Locate the cell with the specified text and output its (x, y) center coordinate. 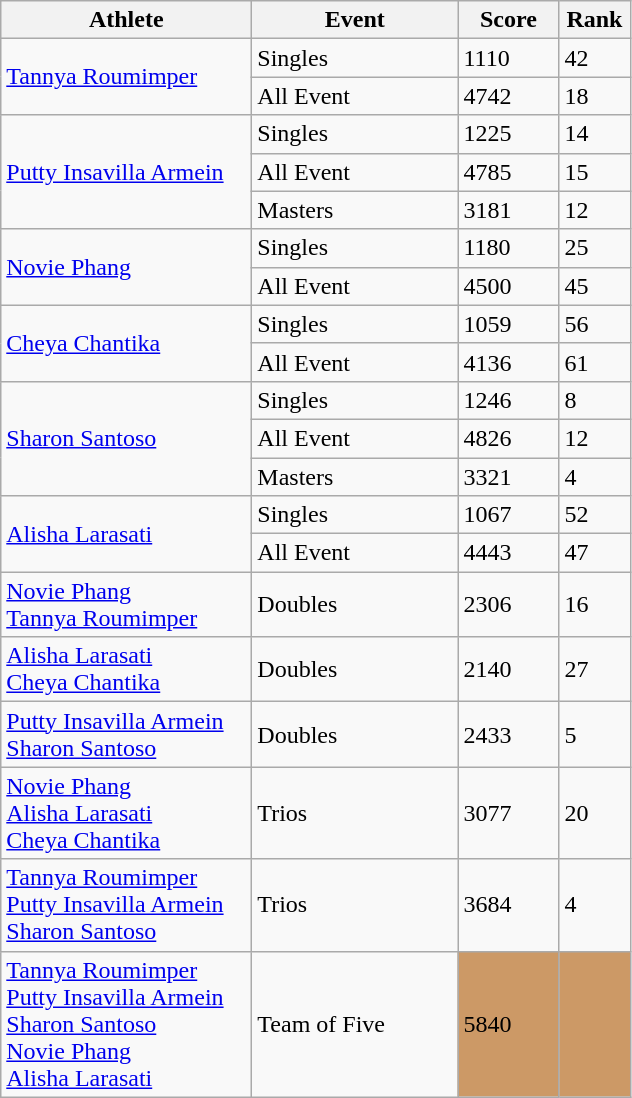
Tannya Roumimper Putty Insavilla Armein Sharon Santoso (126, 905)
52 (594, 515)
61 (594, 362)
Novie Phang Alisha Larasati Cheya Chantika (126, 813)
3077 (508, 813)
4443 (508, 553)
4136 (508, 362)
1225 (508, 134)
14 (594, 134)
3684 (508, 905)
25 (594, 248)
5840 (508, 1024)
1059 (508, 324)
18 (594, 96)
5 (594, 734)
Score (508, 20)
Novie Phang Tannya Roumimper (126, 604)
1180 (508, 248)
Putty Insavilla Armein Sharon Santoso (126, 734)
Alisha Larasati Cheya Chantika (126, 670)
16 (594, 604)
56 (594, 324)
20 (594, 813)
15 (594, 172)
Team of Five (355, 1024)
Putty Insavilla Armein (126, 172)
27 (594, 670)
4742 (508, 96)
Event (355, 20)
Alisha Larasati (126, 534)
1067 (508, 515)
Tannya Roumimper Putty Insavilla Armein Sharon Santoso Novie Phang Alisha Larasati (126, 1024)
3321 (508, 477)
Cheya Chantika (126, 343)
42 (594, 58)
8 (594, 400)
Novie Phang (126, 267)
45 (594, 286)
Athlete (126, 20)
Tannya Roumimper (126, 77)
Sharon Santoso (126, 438)
Rank (594, 20)
4500 (508, 286)
4785 (508, 172)
4826 (508, 438)
3181 (508, 210)
2306 (508, 604)
1110 (508, 58)
2433 (508, 734)
2140 (508, 670)
47 (594, 553)
1246 (508, 400)
